Provide the [X, Y] coordinate of the cell's center where the given text is located.  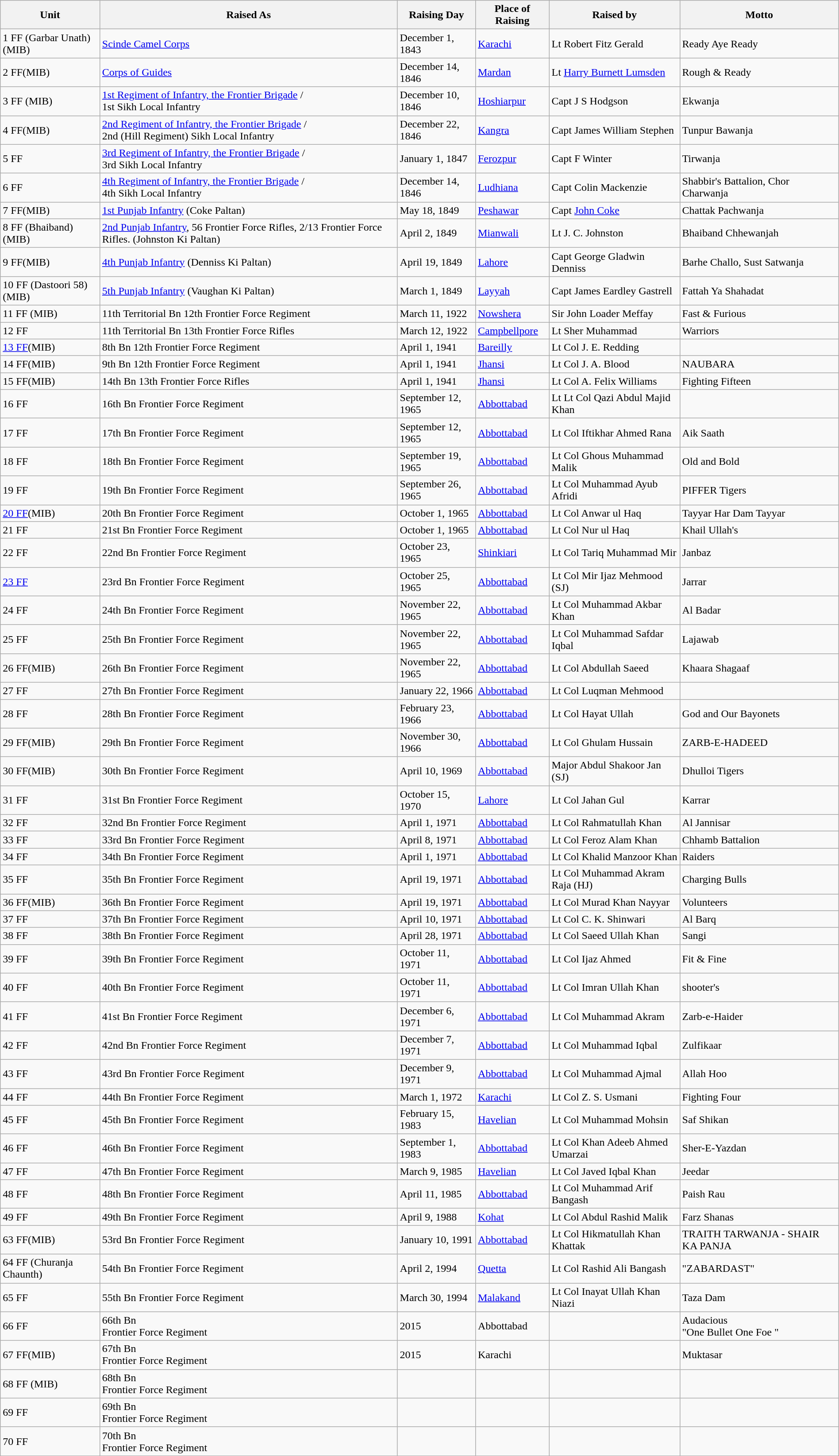
22nd Bn Frontier Force Regiment [249, 552]
33 FF [50, 840]
March 9, 1985 [436, 1171]
11th Territorial Bn 13th Frontier Force Rifles [249, 331]
30 FF(MIB) [50, 771]
March 11, 1922 [436, 313]
11 FF (MIB) [50, 313]
34th Bn Frontier Force Regiment [249, 857]
Lt Sher Muhammad [614, 331]
Lt Col Muhammad Akram Raja (HJ) [614, 879]
Allah Hoo [759, 1074]
December 7, 1971 [436, 1045]
Chattak Pachwanja [759, 210]
April 10, 1971 [436, 919]
55th Bn Frontier Force Regiment [249, 1297]
Fattah Ya Shahadat [759, 290]
1st Regiment of Infantry, the Frontier Brigade / 1st Sikh Local Infantry [249, 101]
April 28, 1971 [436, 936]
22 FF [50, 552]
48 FF [50, 1194]
7 FF(MIB) [50, 210]
April 11, 1985 [436, 1194]
Lt Col Khan Adeeb Ahmed Umarzai [614, 1148]
March 12, 1922 [436, 331]
TRAITH TARWANJA - SHAIR KA PANJA [759, 1240]
4 FF(MIB) [50, 130]
10 FF (Dastoori 58)(MIB) [50, 290]
40th Bn Frontier Force Regiment [249, 987]
December 22, 1846 [436, 130]
Lt Col Abdul Rashid Malik [614, 1217]
30th Bn Frontier Force Regiment [249, 771]
Lt Col Javed Iqbal Khan [614, 1171]
38th Bn Frontier Force Regiment [249, 936]
36th Bn Frontier Force Regiment [249, 902]
70 FF [50, 1441]
3 FF (MIB) [50, 101]
Khaara Shagaaf [759, 668]
23rd Bn Frontier Force Regiment [249, 582]
March 1, 1972 [436, 1097]
35 FF [50, 879]
January 1, 1847 [436, 158]
Janbaz [759, 552]
March 30, 1994 [436, 1297]
Capt Colin Mackenzie [614, 188]
17th Bn Frontier Force Regiment [249, 433]
41st Bn Frontier Force Regiment [249, 1016]
Tunpur Bawanja [759, 130]
Capt J S Hodgson [614, 101]
9th Bn 12th Frontier Force Regiment [249, 364]
Karrar [759, 800]
2nd Regiment of Infantry, the Frontier Brigade / 2nd (Hill Regiment) Sikh Local Infantry [249, 130]
Hoshiarpur [512, 101]
39 FF [50, 959]
April 2, 1994 [436, 1269]
Lt Col Mir Ijaz Mehmood (SJ) [614, 582]
2 FF(MIB) [50, 73]
Lt Col Rashid Ali Bangash [614, 1269]
Lt Col Muhammad Ajmal [614, 1074]
November 30, 1966 [436, 743]
40 FF [50, 987]
47 FF [50, 1171]
43rd Bn Frontier Force Regiment [249, 1074]
Lt Col Khalid Manzoor Khan [614, 857]
Fighting Four [759, 1097]
Lt Col J. A. Blood [614, 364]
Corps of Guides [249, 73]
31st Bn Frontier Force Regiment [249, 800]
67 FF(MIB) [50, 1355]
43 FF [50, 1074]
1 FF (Garbar Unath)(MIB) [50, 43]
Motto [759, 15]
37th Bn Frontier Force Regiment [249, 919]
December 9, 1971 [436, 1074]
Lt Col Jahan Gul [614, 800]
5th Punjab Infantry (Vaughan Ki Paltan) [249, 290]
Lt Lt Col Qazi Abdul Majid Khan [614, 404]
49th Bn Frontier Force Regiment [249, 1217]
October 25, 1965 [436, 582]
Tirwanja [759, 158]
Lt Col Murad Khan Nayyar [614, 902]
Al Barq [759, 919]
69th BnFrontier Force Regiment [249, 1412]
Kangra [512, 130]
October 23, 1965 [436, 552]
Ferozpur [512, 158]
Lt Col Hikmatullah Khan Khattak [614, 1240]
14 FF(MIB) [50, 364]
66 FF [50, 1326]
shooter's [759, 987]
36 FF(MIB) [50, 902]
27 FF [50, 691]
Capt F Winter [614, 158]
Tayyar Har Dam Tayyar [759, 513]
Peshawar [512, 210]
Old and Bold [759, 461]
Khail Ullah's [759, 530]
Lt Col Tariq Muhammad Mir [614, 552]
"ZABARDAST" [759, 1269]
20 FF(MIB) [50, 513]
Ludhiana [512, 188]
September 19, 1965 [436, 461]
32 FF [50, 823]
Capt James William Stephen [614, 130]
12 FF [50, 331]
Lt Col Anwar ul Haq [614, 513]
Lt Col Muhammad Arif Bangash [614, 1194]
Scinde Camel Corps [249, 43]
Kohat [512, 1217]
Lt Col A. Felix Williams [614, 381]
38 FF [50, 936]
Saf Shikan [759, 1120]
Lt Col J. E. Redding [614, 348]
Aik Saath [759, 433]
68th BnFrontier Force Regiment [249, 1384]
6 FF [50, 188]
PIFFER Tigers [759, 490]
Muktasar [759, 1355]
27th Bn Frontier Force Regiment [249, 691]
Lt Col Abdullah Saeed [614, 668]
21 FF [50, 530]
66th BnFrontier Force Regiment [249, 1326]
34 FF [50, 857]
Audacious"One Bullet One Foe " [759, 1326]
Fighting Fifteen [759, 381]
54th Bn Frontier Force Regiment [249, 1269]
17 FF [50, 433]
Zulfikaar [759, 1045]
Lt Col Imran Ullah Khan [614, 987]
Unit [50, 15]
19th Bn Frontier Force Regiment [249, 490]
Al Jannisar [759, 823]
41 FF [50, 1016]
April 19, 1849 [436, 262]
Lt Harry Burnett Lumsden [614, 73]
Mardan [512, 73]
Taza Dam [759, 1297]
46th Bn Frontier Force Regiment [249, 1148]
42 FF [50, 1045]
46 FF [50, 1148]
Rough & Ready [759, 73]
Capt James Eardley Gastrell [614, 290]
Layyah [512, 290]
67th BnFrontier Force Regiment [249, 1355]
45th Bn Frontier Force Regiment [249, 1120]
Jarrar [759, 582]
21st Bn Frontier Force Regiment [249, 530]
December 10, 1846 [436, 101]
8th Bn 12th Frontier Force Regiment [249, 348]
Lt Col Ijaz Ahmed [614, 959]
44 FF [50, 1097]
ZARB-E-HADEED [759, 743]
Barhe Challo, Sust Satwanja [759, 262]
47th Bn Frontier Force Regiment [249, 1171]
Shinkiari [512, 552]
Lt Col Inayat Ullah Khan Niazi [614, 1297]
Lt Col Muhammad Mohsin [614, 1120]
Lt Col Luqman Mehmood [614, 691]
16 FF [50, 404]
Shabbir's Battalion, Chor Charwanja [759, 188]
13 FF(MIB) [50, 348]
Lt Col Feroz Alam Khan [614, 840]
Zarb-e-Haider [759, 1016]
33rd Bn Frontier Force Regiment [249, 840]
April 2, 1849 [436, 233]
32nd Bn Frontier Force Regiment [249, 823]
September 1, 1983 [436, 1148]
April 9, 1988 [436, 1217]
18 FF [50, 461]
Quetta [512, 1269]
39th Bn Frontier Force Regiment [249, 959]
4th Punjab Infantry (Denniss Ki Paltan) [249, 262]
Lt Col Muhammad Iqbal [614, 1045]
Raising Day [436, 15]
Mianwali [512, 233]
26th Bn Frontier Force Regiment [249, 668]
23 FF [50, 582]
31 FF [50, 800]
Lajawab [759, 639]
Bareilly [512, 348]
Major Abdul Shakoor Jan (SJ) [614, 771]
Al Badar [759, 610]
December 1, 1843 [436, 43]
Lt Robert Fitz Gerald [614, 43]
Volunteers [759, 902]
September 26, 1965 [436, 490]
28 FF [50, 714]
64 FF (Churanja Chaunth) [50, 1269]
Ekwanja [759, 101]
Chhamb Battalion [759, 840]
Lt Col Muhammad Akbar Khan [614, 610]
49 FF [50, 1217]
Dhulloi Tigers [759, 771]
37 FF [50, 919]
April 8, 1971 [436, 840]
9 FF(MIB) [50, 262]
Lt J. C. Johnston [614, 233]
Lt Col Muhammad Safdar Iqbal [614, 639]
25 FF [50, 639]
24th Bn Frontier Force Regiment [249, 610]
68 FF (MIB) [50, 1384]
Capt John Coke [614, 210]
Lt Col Z. S. Usmani [614, 1097]
2nd Punjab Infantry, 56 Frontier Force Rifles, 2/13 Frontier Force Rifles. (Johnston Ki Paltan) [249, 233]
Sher-E-Yazdan [759, 1148]
Lt Col Nur ul Haq [614, 530]
63 FF(MIB) [50, 1240]
29 FF(MIB) [50, 743]
4th Regiment of Infantry, the Frontier Brigade / 4th Sikh Local Infantry [249, 188]
Capt George Gladwin Denniss [614, 262]
69 FF [50, 1412]
Lt Col Ghous Muhammad Malik [614, 461]
Place of Raising [512, 15]
15 FF(MIB) [50, 381]
Fit & Fine [759, 959]
Campbellpore [512, 331]
Lt Col Hayat Ullah [614, 714]
Fast & Furious [759, 313]
28th Bn Frontier Force Regiment [249, 714]
20th Bn Frontier Force Regiment [249, 513]
26 FF(MIB) [50, 668]
5 FF [50, 158]
January 22, 1966 [436, 691]
Paish Rau [759, 1194]
48th Bn Frontier Force Regiment [249, 1194]
Raised As [249, 15]
18th Bn Frontier Force Regiment [249, 461]
May 18, 1849 [436, 210]
35th Bn Frontier Force Regiment [249, 879]
Jeedar [759, 1171]
Lt Col Muhammad Ayub Afridi [614, 490]
January 10, 1991 [436, 1240]
44th Bn Frontier Force Regiment [249, 1097]
70th BnFrontier Force Regiment [249, 1441]
February 23, 1966 [436, 714]
Lt Col Muhammad Akram [614, 1016]
25th Bn Frontier Force Regiment [249, 639]
Malakand [512, 1297]
Charging Bulls [759, 879]
Lt Col C. K. Shinwari [614, 919]
53rd Bn Frontier Force Regiment [249, 1240]
29th Bn Frontier Force Regiment [249, 743]
God and Our Bayonets [759, 714]
Farz Shanas [759, 1217]
Lt Col Rahmatullah Khan [614, 823]
Raiders [759, 857]
Bhaiband Chhewanjah [759, 233]
October 15, 1970 [436, 800]
11th Territorial Bn 12th Frontier Force Regiment [249, 313]
65 FF [50, 1297]
December 6, 1971 [436, 1016]
Sir John Loader Meffay [614, 313]
Raised by [614, 15]
Nowshera [512, 313]
14th Bn 13th Frontier Force Rifles [249, 381]
24 FF [50, 610]
February 15, 1983 [436, 1120]
Warriors [759, 331]
19 FF [50, 490]
April 10, 1969 [436, 771]
3rd Regiment of Infantry, the Frontier Brigade / 3rd Sikh Local Infantry [249, 158]
8 FF (Bhaiband)(MIB) [50, 233]
Lt Col Ghulam Hussain [614, 743]
45 FF [50, 1120]
Sangi [759, 936]
16th Bn Frontier Force Regiment [249, 404]
NAUBARA [759, 364]
Lt Col Saeed Ullah Khan [614, 936]
42nd Bn Frontier Force Regiment [249, 1045]
March 1, 1849 [436, 290]
Lt Col Iftikhar Ahmed Rana [614, 433]
Ready Aye Ready [759, 43]
1st Punjab Infantry (Coke Paltan) [249, 210]
